Search for the cell housing the specified text and yield its [x, y] center coordinate. 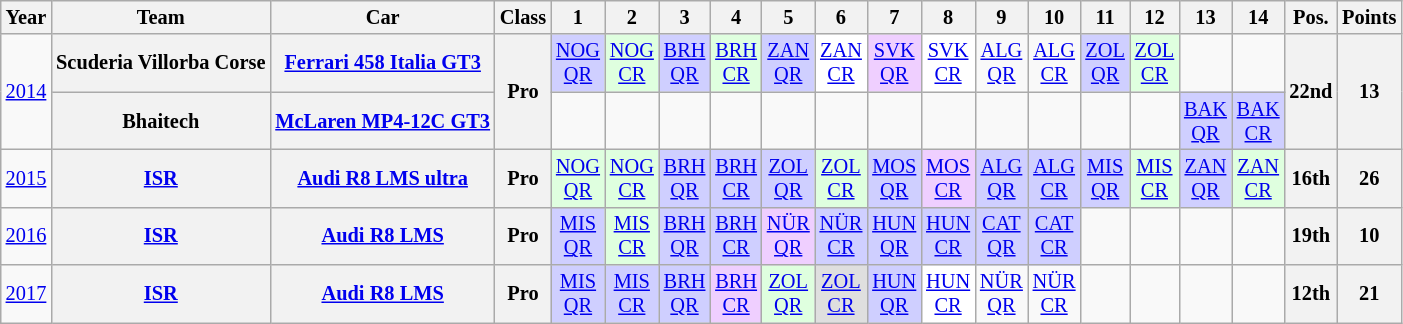
Scuderia Villorba Corse [160, 63]
2015 [26, 178]
Ferrari 458 Italia GT3 [382, 63]
2014 [26, 92]
Bhaitech [160, 121]
Audi R8 LMS ultra [382, 178]
12th [1310, 294]
Points [1369, 17]
2 [632, 17]
16th [1310, 178]
19th [1310, 236]
6 [842, 17]
2017 [26, 294]
11 [1104, 17]
26 [1369, 178]
9 [1002, 17]
SVKCR [948, 63]
12 [1154, 17]
2016 [26, 236]
McLaren MP4-12C GT3 [382, 121]
BAKQR [1206, 121]
SVKQR [894, 63]
4 [736, 17]
22nd [1310, 92]
MOSQR [894, 178]
CATCR [1054, 236]
Year [26, 17]
Pos. [1310, 17]
Class [523, 17]
14 [1258, 17]
Car [382, 17]
BAKCR [1258, 121]
21 [1369, 294]
3 [685, 17]
5 [788, 17]
7 [894, 17]
1 [578, 17]
CATQR [1002, 236]
MOSCR [948, 178]
8 [948, 17]
Team [160, 17]
